Return [X, Y] of the center of cell containing provided text 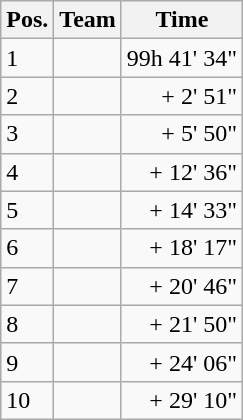
1 [28, 58]
4 [28, 172]
+ 29' 10" [182, 400]
+ 5' 50" [182, 134]
7 [28, 286]
10 [28, 400]
99h 41' 34" [182, 58]
9 [28, 362]
+ 14' 33" [182, 210]
6 [28, 248]
5 [28, 210]
+ 20' 46" [182, 286]
8 [28, 324]
+ 18' 17" [182, 248]
+ 2' 51" [182, 96]
+ 12' 36" [182, 172]
+ 21' 50" [182, 324]
Time [182, 20]
3 [28, 134]
+ 24' 06" [182, 362]
Pos. [28, 20]
Team [88, 20]
2 [28, 96]
